Pinpoint the cell where the given text exists, returning its (x, y) midpoint coordinate. 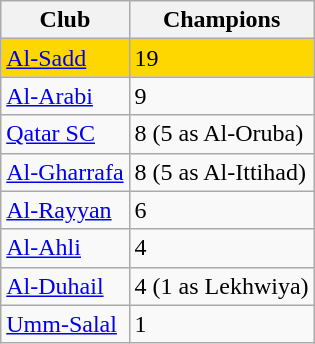
Al-Arabi (65, 96)
4 (1 as Lekhwiya) (222, 286)
Al-Gharrafa (65, 172)
Champions (222, 20)
6 (222, 210)
1 (222, 324)
Al-Sadd (65, 58)
Club (65, 20)
19 (222, 58)
9 (222, 96)
Al-Ahli (65, 248)
Al-Rayyan (65, 210)
Umm-Salal (65, 324)
Qatar SC (65, 134)
Al-Duhail (65, 286)
8 (5 as Al-Ittihad) (222, 172)
8 (5 as Al-Oruba) (222, 134)
4 (222, 248)
